Return [x, y] of the center of cell containing provided text 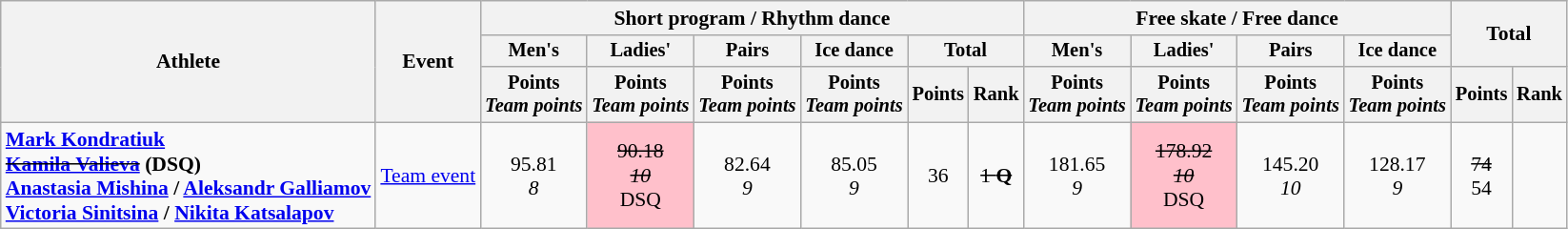
145.2010 [1291, 176]
178.9210DSQ [1184, 176]
82.64 9 [747, 176]
128.179 [1397, 176]
Free skate / Free dance [1237, 18]
Team event [428, 176]
85.05 9 [854, 176]
181.659 [1077, 176]
7454 [1481, 176]
36 [938, 176]
95.81 8 [533, 176]
Mark KondratiukKamila Valieva (DSQ)Anastasia Mishina / Aleksandr GalliamovVictoria Sinitsina / Nikita Katsalapov [189, 176]
90.1810DSQ [640, 176]
Event [428, 61]
Short program / Rhythm dance [752, 18]
Athlete [189, 61]
1 Q [996, 176]
